Detect which cell encompasses the target text, then output its [X, Y] center coordinate. 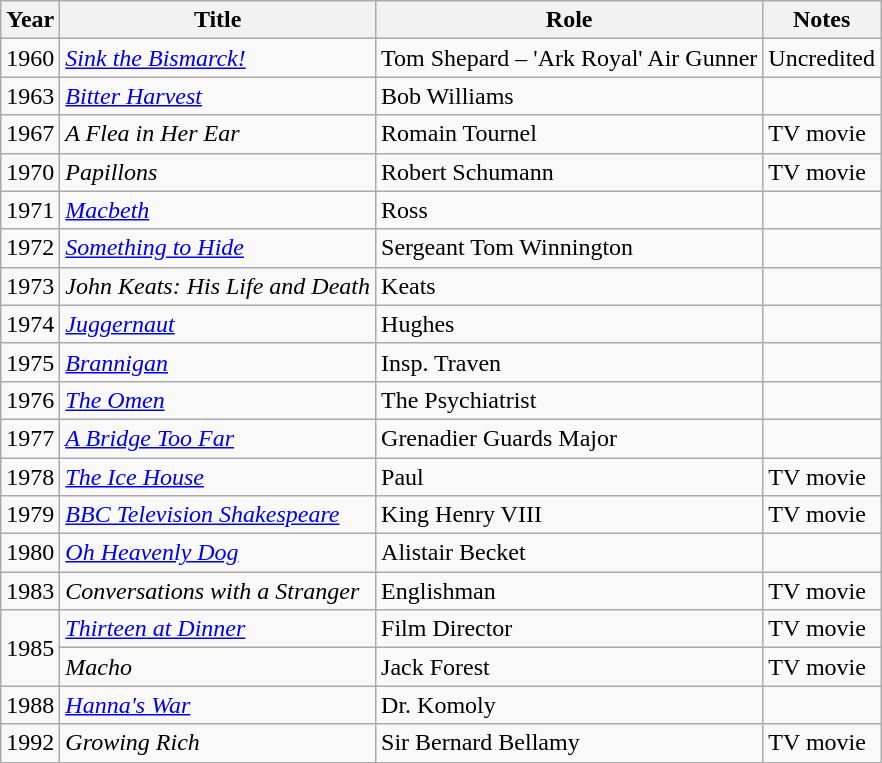
BBC Television Shakespeare [218, 515]
1983 [30, 591]
The Psychiatrist [570, 400]
Growing Rich [218, 743]
Something to Hide [218, 248]
Jack Forest [570, 667]
1985 [30, 648]
1963 [30, 96]
Notes [822, 20]
Macbeth [218, 210]
Film Director [570, 629]
A Flea in Her Ear [218, 134]
1974 [30, 324]
1992 [30, 743]
Year [30, 20]
Bob Williams [570, 96]
1980 [30, 553]
1970 [30, 172]
1978 [30, 477]
Juggernaut [218, 324]
1960 [30, 58]
Dr. Komoly [570, 705]
Tom Shepard – 'Ark Royal' Air Gunner [570, 58]
Conversations with a Stranger [218, 591]
Robert Schumann [570, 172]
Role [570, 20]
Hughes [570, 324]
1988 [30, 705]
Uncredited [822, 58]
Ross [570, 210]
1967 [30, 134]
1976 [30, 400]
1973 [30, 286]
Bitter Harvest [218, 96]
Romain Tournel [570, 134]
Hanna's War [218, 705]
1979 [30, 515]
Sergeant Tom Winnington [570, 248]
Sink the Bismarck! [218, 58]
Brannigan [218, 362]
The Ice House [218, 477]
The Omen [218, 400]
1977 [30, 438]
Papillons [218, 172]
Keats [570, 286]
1975 [30, 362]
John Keats: His Life and Death [218, 286]
Oh Heavenly Dog [218, 553]
Alistair Becket [570, 553]
Macho [218, 667]
Englishman [570, 591]
Insp. Traven [570, 362]
King Henry VIII [570, 515]
1971 [30, 210]
1972 [30, 248]
A Bridge Too Far [218, 438]
Paul [570, 477]
Grenadier Guards Major [570, 438]
Thirteen at Dinner [218, 629]
Title [218, 20]
Sir Bernard Bellamy [570, 743]
